From the cell containing the given text, extract its center point as (x, y) coordinate. 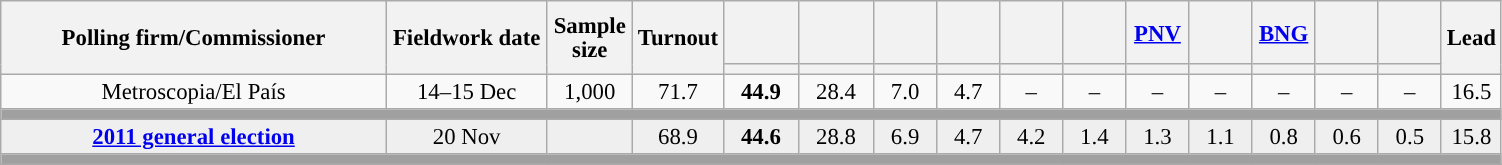
0.8 (1284, 138)
1.3 (1158, 138)
15.8 (1471, 138)
PNV (1158, 32)
16.5 (1471, 92)
4.2 (1032, 138)
BNG (1284, 32)
Polling firm/Commissioner (194, 38)
68.9 (678, 138)
1,000 (590, 92)
Fieldwork date (466, 38)
0.6 (1346, 138)
20 Nov (466, 138)
1.1 (1220, 138)
6.9 (906, 138)
28.8 (836, 138)
Turnout (678, 38)
Sample size (590, 38)
0.5 (1410, 138)
44.6 (760, 138)
28.4 (836, 92)
44.9 (760, 92)
14–15 Dec (466, 92)
71.7 (678, 92)
Lead (1471, 38)
Metroscopia/El País (194, 92)
1.4 (1094, 138)
7.0 (906, 92)
2011 general election (194, 138)
